Scan for the cell matching the given text and deliver its [X, Y] coordinate at center. 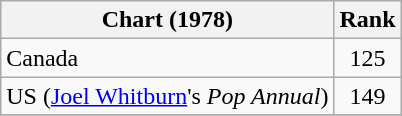
Canada [168, 58]
149 [368, 96]
Rank [368, 20]
Chart (1978) [168, 20]
125 [368, 58]
US (Joel Whitburn's Pop Annual) [168, 96]
